Determine the [x, y] coordinate at the center of the cell enclosing the given text.  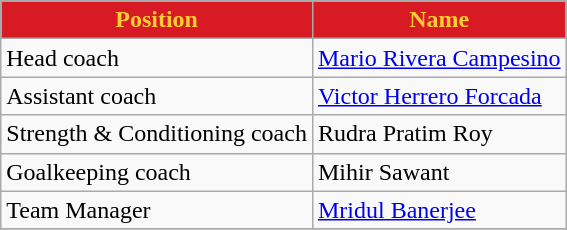
Team Manager [157, 210]
Mihir Sawant [439, 172]
Position [157, 20]
Strength & Conditioning coach [157, 134]
Victor Herrero Forcada [439, 96]
Assistant coach [157, 96]
Head coach [157, 58]
Goalkeeping coach [157, 172]
Name [439, 20]
Mridul Banerjee [439, 210]
Mario Rivera Campesino [439, 58]
Rudra Pratim Roy [439, 134]
